Find where the given text appears and provide that cell's center as (X, Y) coordinate. 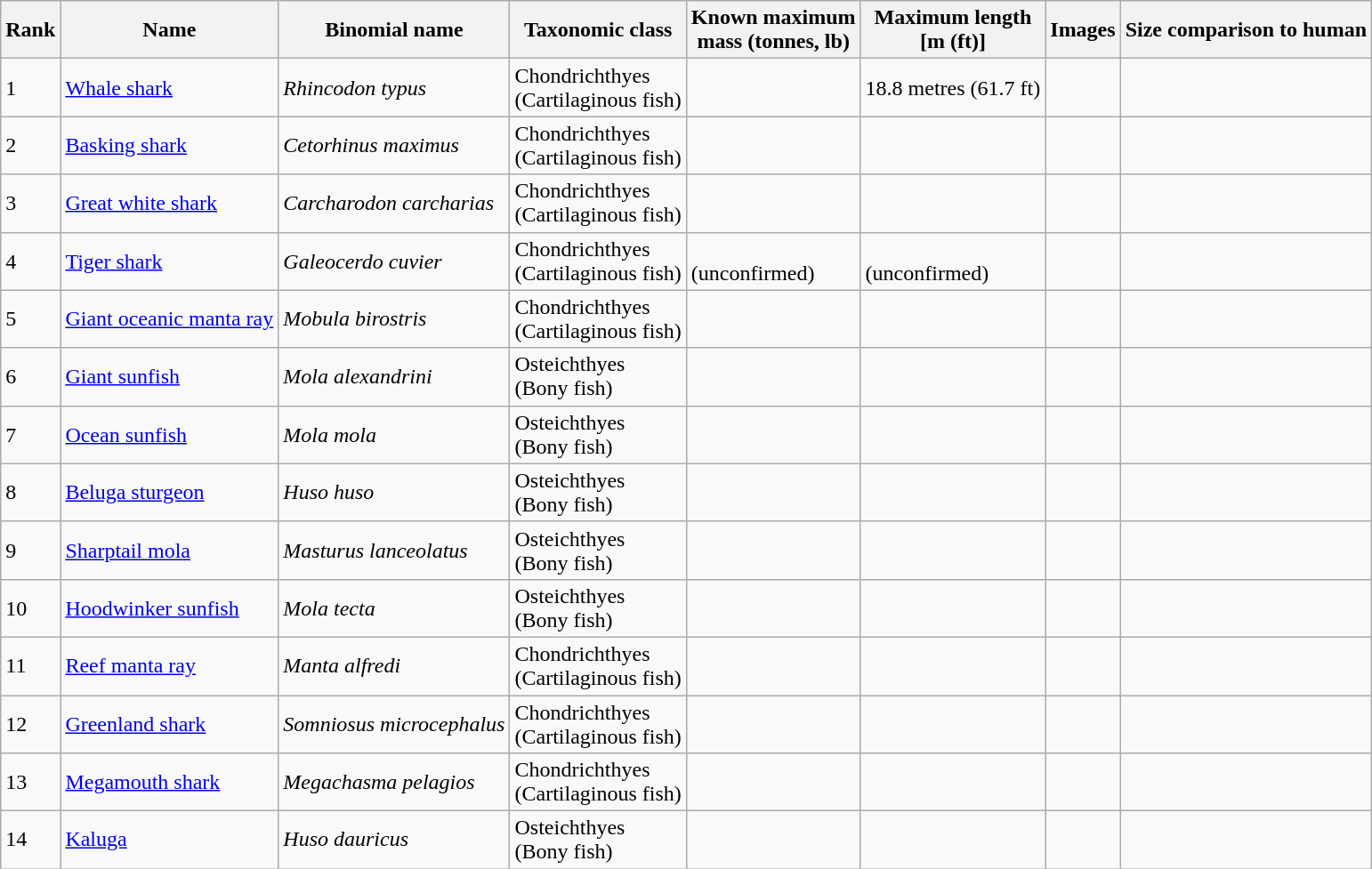
Great white shark (169, 203)
Huso dauricus (394, 840)
Galeocerdo cuvier (394, 262)
3 (30, 203)
Mola mola (394, 434)
Known maximummass (tonnes, lb) (773, 30)
8 (30, 493)
Beluga sturgeon (169, 493)
13 (30, 783)
7 (30, 434)
Somniosus microcephalus (394, 724)
Taxonomic class (598, 30)
Megachasma pelagios (394, 783)
Size comparison to human (1246, 30)
Megamouth shark (169, 783)
Binomial name (394, 30)
14 (30, 840)
Giant sunfish (169, 377)
5 (30, 318)
Greenland shark (169, 724)
Images (1083, 30)
Sharptail mola (169, 550)
Reef manta ray (169, 665)
Rank (30, 30)
Basking shark (169, 146)
Cetorhinus maximus (394, 146)
4 (30, 262)
Rhincodon typus (394, 87)
Whale shark (169, 87)
Ocean sunfish (169, 434)
Carcharodon carcharias (394, 203)
Maximum length[m (ft)] (953, 30)
Mobula birostris (394, 318)
Giant oceanic manta ray (169, 318)
6 (30, 377)
Huso huso (394, 493)
Hoodwinker sunfish (169, 608)
10 (30, 608)
1 (30, 87)
Manta alfredi (394, 665)
2 (30, 146)
Mola alexandrini (394, 377)
12 (30, 724)
Name (169, 30)
Masturus lanceolatus (394, 550)
9 (30, 550)
Tiger shark (169, 262)
Mola tecta (394, 608)
Kaluga (169, 840)
18.8 metres (61.7 ft) (953, 87)
11 (30, 665)
